Provide the [X, Y] coordinate of the cell's center where the given text is located.  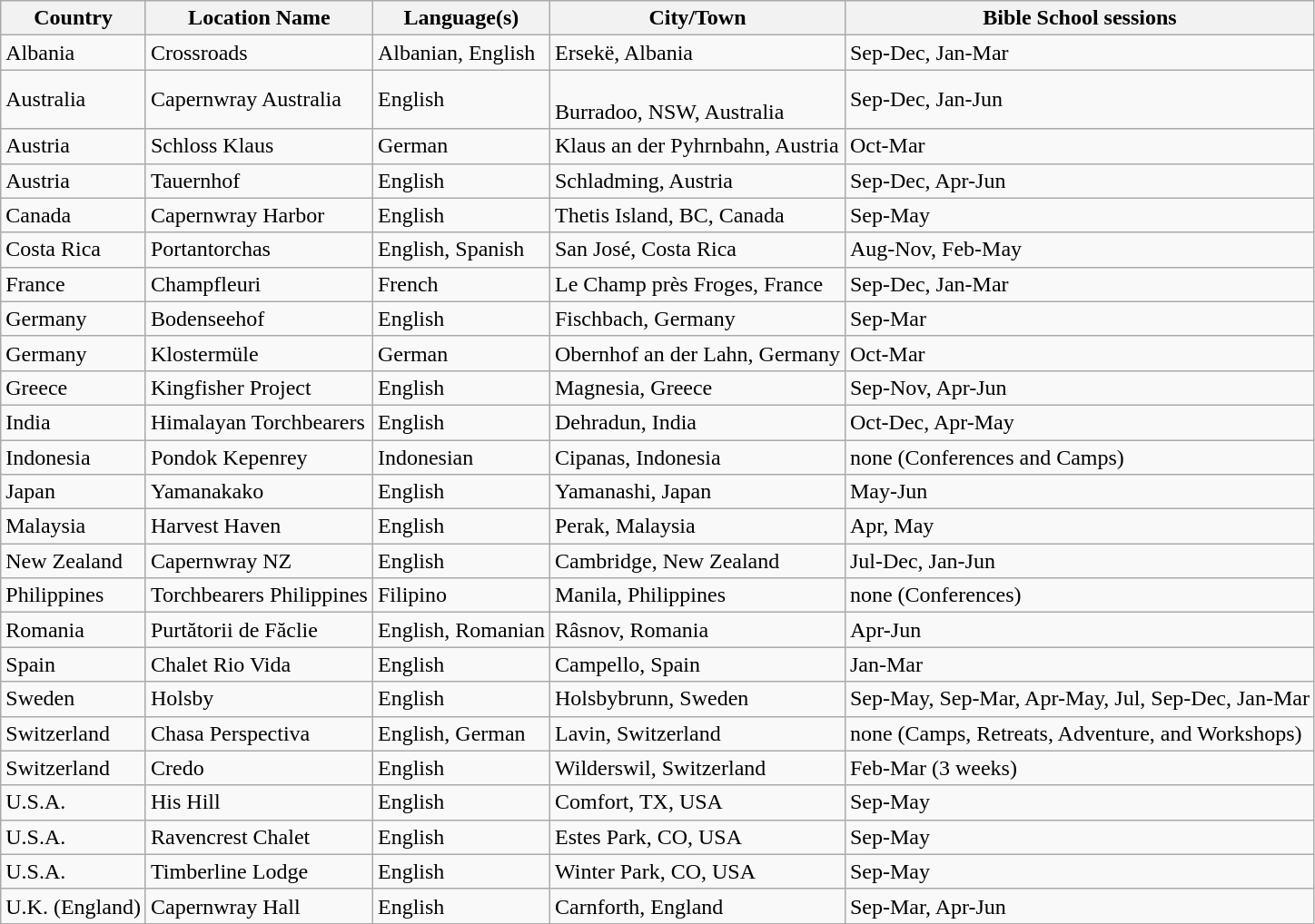
Malaysia [74, 526]
Burradoo, NSW, Australia [697, 100]
Spain [74, 664]
English, German [461, 733]
Estes Park, CO, USA [697, 837]
City/Town [697, 18]
Jul-Dec, Jan-Jun [1079, 561]
Sep-Nov, Apr-Jun [1079, 388]
Cambridge, New Zealand [697, 561]
Yamanakako [259, 492]
Sweden [74, 699]
Torchbearers Philippines [259, 595]
Romania [74, 630]
His Hill [259, 802]
none (Camps, Retreats, Adventure, and Workshops) [1079, 733]
Japan [74, 492]
Crossroads [259, 53]
Apr-Jun [1079, 630]
Ersekë, Albania [697, 53]
Sep-Dec, Jan-Jun [1079, 100]
Wilderswil, Switzerland [697, 768]
Dehradun, India [697, 422]
Capernwray Harbor [259, 215]
English, Romanian [461, 630]
Chalet Rio Vida [259, 664]
French [461, 284]
Albania [74, 53]
Pondok Kepenrey [259, 457]
Credo [259, 768]
Filipino [461, 595]
Fischbach, Germany [697, 319]
Manila, Philippines [697, 595]
English, Spanish [461, 250]
Cipanas, Indonesia [697, 457]
Aug-Nov, Feb-May [1079, 250]
Ravencrest Chalet [259, 837]
Sep-May, Sep-Mar, Apr-May, Jul, Sep-Dec, Jan-Mar [1079, 699]
Canada [74, 215]
Winter Park, CO, USA [697, 871]
Lavin, Switzerland [697, 733]
Carnforth, England [697, 906]
Obernhof an der Lahn, Germany [697, 353]
Sep-Mar [1079, 319]
Feb-Mar (3 weeks) [1079, 768]
Jan-Mar [1079, 664]
Klaus an der Pyhrnbahn, Austria [697, 146]
Greece [74, 388]
Champfleuri [259, 284]
Le Champ près Froges, France [697, 284]
Bodenseehof [259, 319]
Sep-Mar, Apr-Jun [1079, 906]
Oct-Dec, Apr-May [1079, 422]
Indonesian [461, 457]
May-Jun [1079, 492]
San José, Costa Rica [697, 250]
Chasa Perspectiva [259, 733]
Perak, Malaysia [697, 526]
Himalayan Torchbearers [259, 422]
France [74, 284]
Râsnov, Romania [697, 630]
Comfort, TX, USA [697, 802]
Capernwray NZ [259, 561]
Bible School sessions [1079, 18]
Indonesia [74, 457]
Magnesia, Greece [697, 388]
Philippines [74, 595]
India [74, 422]
Schloss Klaus [259, 146]
New Zealand [74, 561]
Schladming, Austria [697, 181]
Language(s) [461, 18]
Harvest Haven [259, 526]
Purtătorii de Făclie [259, 630]
Holsby [259, 699]
Portantorchas [259, 250]
Country [74, 18]
Sep-Dec, Apr-Jun [1079, 181]
Holsbybrunn, Sweden [697, 699]
Timberline Lodge [259, 871]
Costa Rica [74, 250]
Albanian, English [461, 53]
Yamanashi, Japan [697, 492]
U.K. (England) [74, 906]
Apr, May [1079, 526]
Location Name [259, 18]
Klostermüle [259, 353]
Capernwray Australia [259, 100]
Kingfisher Project [259, 388]
Thetis Island, BC, Canada [697, 215]
Tauernhof [259, 181]
Campello, Spain [697, 664]
none (Conferences and Camps) [1079, 457]
Capernwray Hall [259, 906]
Australia [74, 100]
none (Conferences) [1079, 595]
